Scan for the cell matching the given text and deliver its (X, Y) coordinate at center. 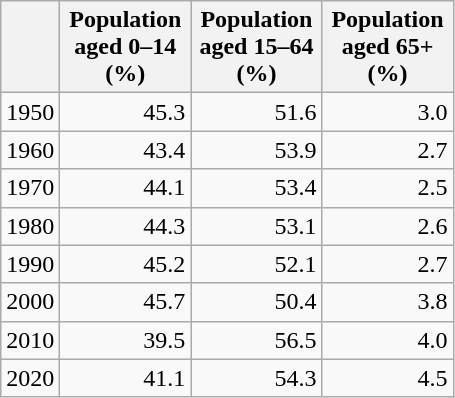
44.3 (126, 226)
41.1 (126, 378)
2.6 (388, 226)
45.3 (126, 112)
Population aged 15–64 (%) (256, 47)
53.9 (256, 150)
50.4 (256, 302)
3.8 (388, 302)
54.3 (256, 378)
44.1 (126, 188)
53.4 (256, 188)
2.5 (388, 188)
51.6 (256, 112)
1980 (30, 226)
2010 (30, 340)
2020 (30, 378)
56.5 (256, 340)
4.5 (388, 378)
4.0 (388, 340)
45.7 (126, 302)
Population aged 65+ (%) (388, 47)
52.1 (256, 264)
3.0 (388, 112)
1990 (30, 264)
45.2 (126, 264)
1970 (30, 188)
1960 (30, 150)
53.1 (256, 226)
43.4 (126, 150)
2000 (30, 302)
39.5 (126, 340)
1950 (30, 112)
Population aged 0–14 (%) (126, 47)
